Extract the (X, Y) coordinate from the center of the cell holding the provided text.  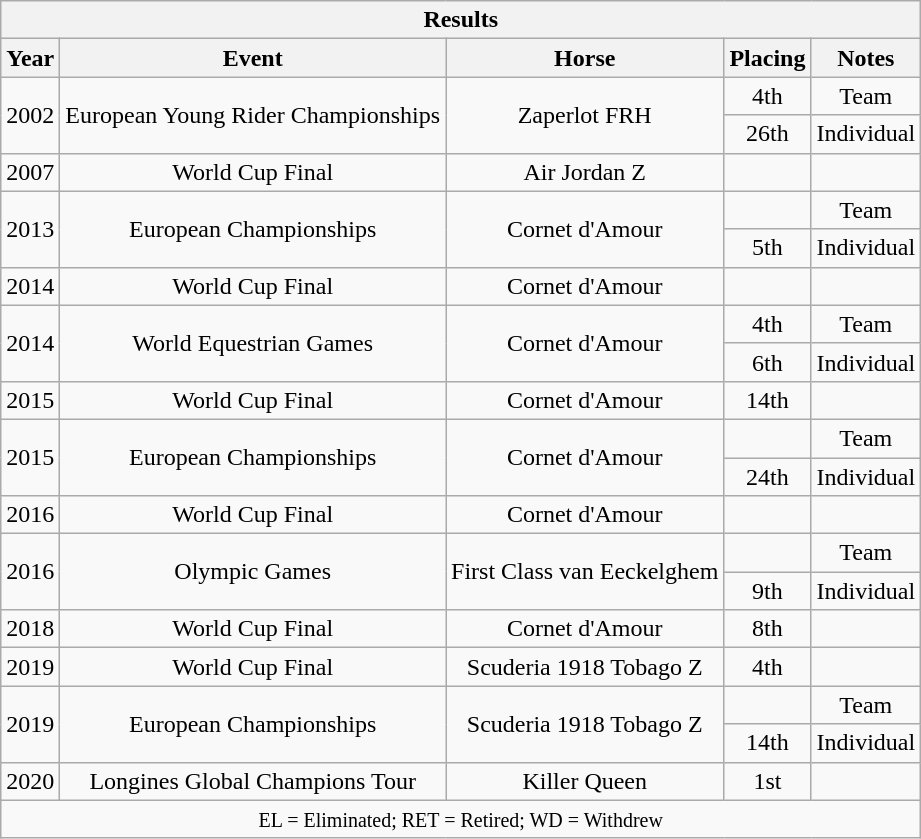
Killer Queen (585, 781)
8th (768, 629)
2002 (30, 115)
World Equestrian Games (253, 343)
Air Jordan Z (585, 172)
24th (768, 477)
Notes (866, 58)
1st (768, 781)
Year (30, 58)
EL = Eliminated; RET = Retired; WD = Withdrew (461, 819)
26th (768, 134)
Results (461, 20)
2018 (30, 629)
Event (253, 58)
First Class van Eeckelghem (585, 572)
2020 (30, 781)
Olympic Games (253, 572)
European Young Rider Championships (253, 115)
Longines Global Champions Tour (253, 781)
Horse (585, 58)
Zaperlot FRH (585, 115)
2013 (30, 229)
5th (768, 248)
Placing (768, 58)
9th (768, 591)
6th (768, 362)
2007 (30, 172)
